From the cell containing the given text, extract its center point as [X, Y] coordinate. 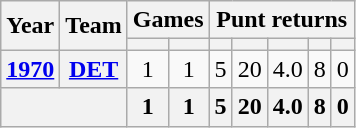
DET [94, 69]
Punt returns [282, 20]
1970 [30, 69]
Team [94, 26]
Games [168, 20]
Year [30, 26]
